Determine the (x, y) coordinate at the center of the cell enclosing the given text.  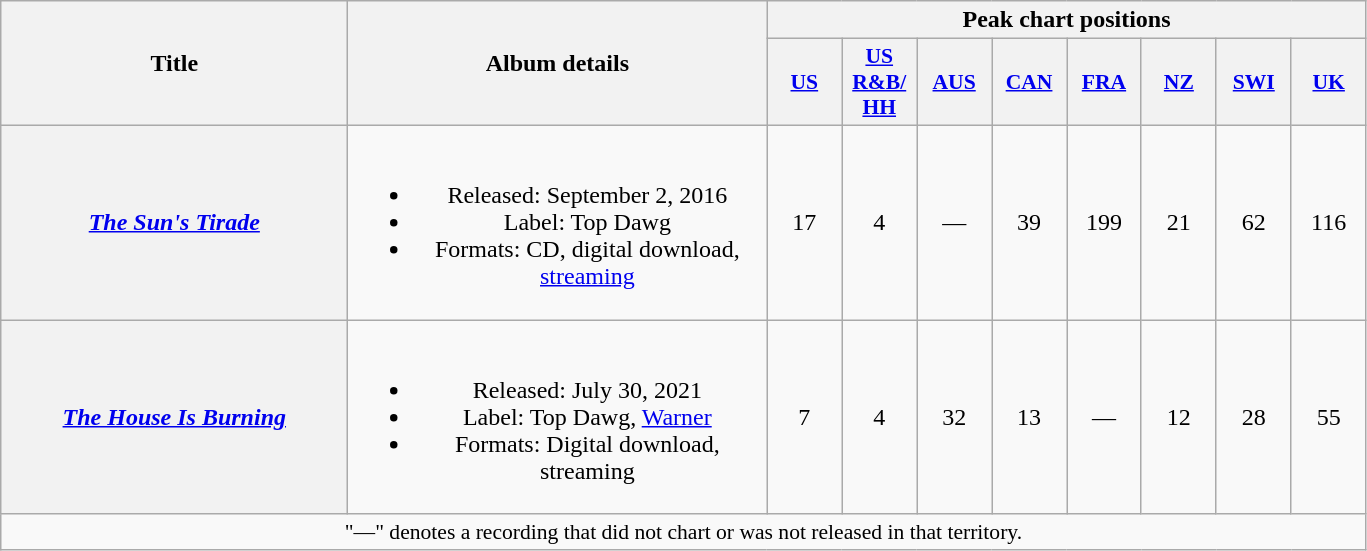
Album details (558, 64)
13 (1030, 417)
7 (804, 417)
39 (1030, 222)
"—" denotes a recording that did not chart or was not released in that territory. (684, 532)
NZ (1178, 82)
SWI (1254, 82)
Peak chart positions (1066, 20)
AUS (954, 82)
199 (1104, 222)
17 (804, 222)
116 (1328, 222)
The Sun's Tirade (174, 222)
The House Is Burning (174, 417)
12 (1178, 417)
USR&B/HH (880, 82)
CAN (1030, 82)
28 (1254, 417)
FRA (1104, 82)
62 (1254, 222)
55 (1328, 417)
US (804, 82)
Released: September 2, 2016Label: Top DawgFormats: CD, digital download, streaming (558, 222)
32 (954, 417)
Released: July 30, 2021Label: Top Dawg, WarnerFormats: Digital download, streaming (558, 417)
UK (1328, 82)
Title (174, 64)
21 (1178, 222)
